Detect which cell encompasses the target text, then output its [X, Y] center coordinate. 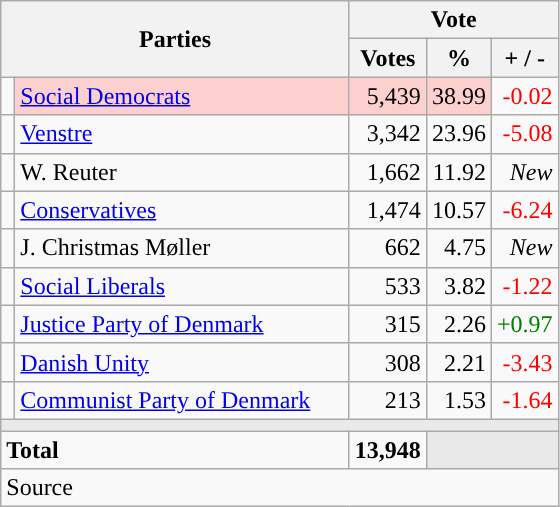
2.21 [458, 362]
23.96 [458, 134]
+ / - [524, 58]
662 [388, 248]
% [458, 58]
3.82 [458, 286]
-1.22 [524, 286]
-1.64 [524, 400]
1,662 [388, 172]
-6.24 [524, 210]
Justice Party of Denmark [182, 324]
Danish Unity [182, 362]
-0.02 [524, 96]
W. Reuter [182, 172]
Social Liberals [182, 286]
Communist Party of Denmark [182, 400]
213 [388, 400]
-5.08 [524, 134]
Conservatives [182, 210]
1.53 [458, 400]
Source [280, 488]
3,342 [388, 134]
533 [388, 286]
Total [176, 449]
Venstre [182, 134]
4.75 [458, 248]
38.99 [458, 96]
11.92 [458, 172]
Votes [388, 58]
308 [388, 362]
Social Democrats [182, 96]
+0.97 [524, 324]
2.26 [458, 324]
10.57 [458, 210]
Parties [176, 39]
13,948 [388, 449]
5,439 [388, 96]
J. Christmas Møller [182, 248]
315 [388, 324]
Vote [454, 20]
-3.43 [524, 362]
1,474 [388, 210]
